For the text-containing cell, return its midpoint in (X, Y) coordinate format. 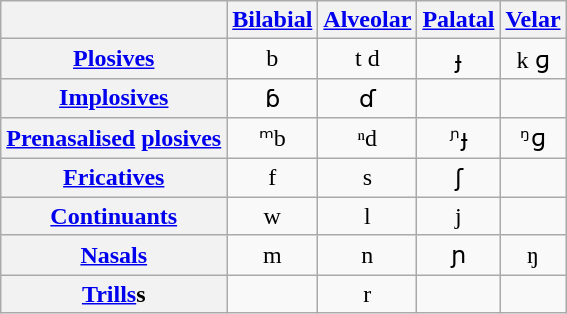
ŋ (533, 255)
k ɡ (533, 59)
ᵑɡ (533, 138)
l (368, 216)
ⁿd (368, 138)
Alveolar (368, 20)
Implosives (114, 98)
m (272, 255)
s (368, 178)
Fricatives (114, 178)
ɓ (272, 98)
Plosives (114, 59)
f (272, 178)
ᶮɟ (458, 138)
r (368, 294)
t d (368, 59)
ʃ (458, 178)
Velar (533, 20)
Continuants (114, 216)
Bilabial (272, 20)
Trillss (114, 294)
ɗ (368, 98)
j (458, 216)
Nasals (114, 255)
w (272, 216)
b (272, 59)
Prenasalised plosives (114, 138)
n (368, 255)
ɲ (458, 255)
Palatal (458, 20)
ɟ (458, 59)
ᵐb (272, 138)
